Find where the given text appears and provide that cell's center as (X, Y) coordinate. 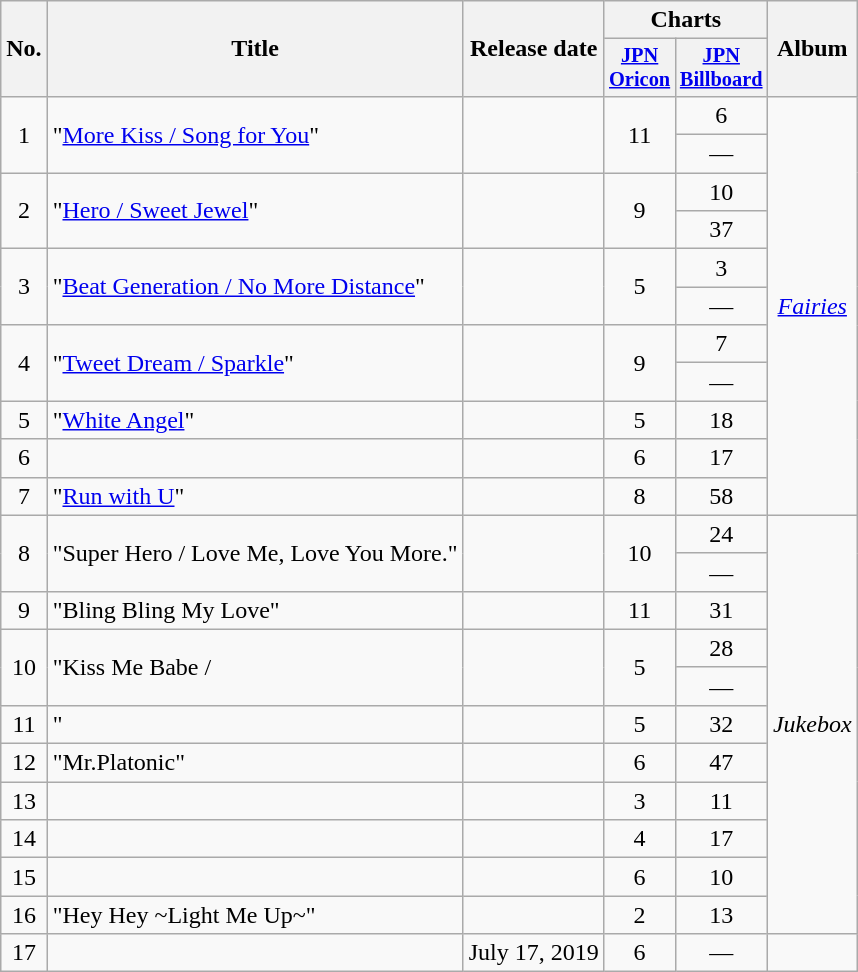
"Kiss Me Babe / (255, 667)
"Beat Generation / No More Distance" (255, 287)
Title (255, 49)
Album (812, 49)
JPNBillboard (721, 68)
Jukebox (812, 724)
"Super Hero / Love Me, Love You More." (255, 553)
18 (721, 420)
15 (24, 877)
"More Kiss / Song for You" (255, 134)
"White Angel" (255, 420)
1 (24, 134)
Charts (686, 20)
Release date (534, 49)
"Hero / Sweet Jewel" (255, 211)
16 (24, 915)
32 (721, 724)
July 17, 2019 (534, 953)
"Hey Hey ~Light Me Up~" (255, 915)
No. (24, 49)
JPNOricon (640, 68)
14 (24, 839)
31 (721, 610)
37 (721, 230)
"Tweet Dream / Sparkle" (255, 363)
58 (721, 496)
12 (24, 763)
24 (721, 534)
Fairies (812, 306)
28 (721, 648)
"Run with U" (255, 496)
"Bling Bling My Love" (255, 610)
" (255, 724)
"Mr.Platonic" (255, 763)
47 (721, 763)
